Provide the [x, y] coordinate of the cell's center where the given text is located.  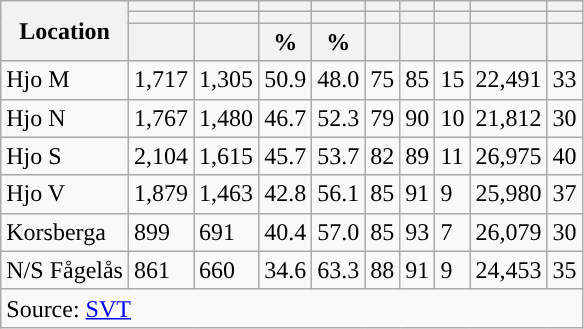
82 [382, 156]
1,615 [226, 156]
57.0 [338, 232]
1,767 [160, 118]
34.6 [286, 270]
Hjo S [65, 156]
691 [226, 232]
53.7 [338, 156]
42.8 [286, 194]
1,717 [160, 80]
10 [452, 118]
15 [452, 80]
1,879 [160, 194]
40.4 [286, 232]
2,104 [160, 156]
1,463 [226, 194]
63.3 [338, 270]
93 [418, 232]
11 [452, 156]
660 [226, 270]
46.7 [286, 118]
75 [382, 80]
56.1 [338, 194]
899 [160, 232]
24,453 [508, 270]
33 [564, 80]
52.3 [338, 118]
21,812 [508, 118]
Hjo M [65, 80]
37 [564, 194]
7 [452, 232]
45.7 [286, 156]
Hjo V [65, 194]
Korsberga [65, 232]
26,079 [508, 232]
26,975 [508, 156]
1,305 [226, 80]
90 [418, 118]
89 [418, 156]
25,980 [508, 194]
88 [382, 270]
N/S Fågelås [65, 270]
Hjo N [65, 118]
22,491 [508, 80]
Location [65, 31]
79 [382, 118]
40 [564, 156]
1,480 [226, 118]
861 [160, 270]
35 [564, 270]
48.0 [338, 80]
50.9 [286, 80]
Source: SVT [292, 308]
